Detect which cell encompasses the target text, then output its [x, y] center coordinate. 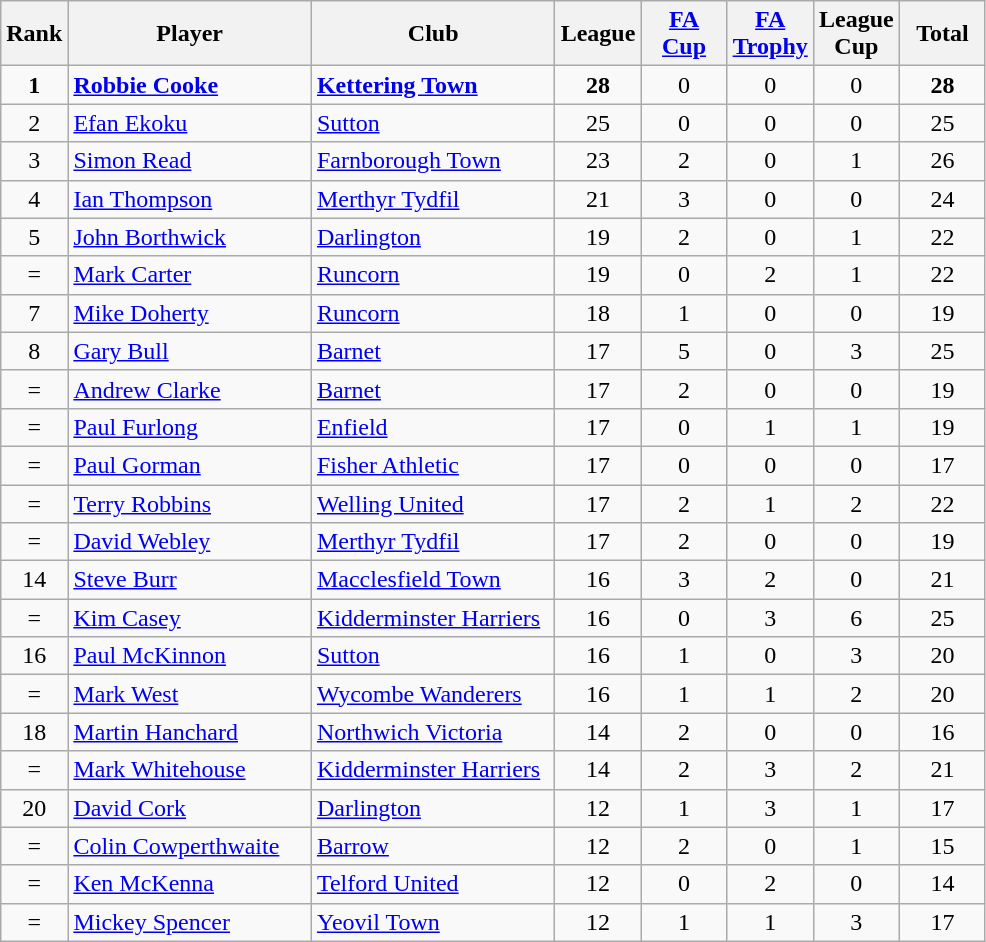
Simon Read [190, 161]
8 [34, 351]
Gary Bull [190, 351]
Barrow [433, 846]
League [598, 34]
FA Cup [684, 34]
Ken McKenna [190, 884]
Rank [34, 34]
Player [190, 34]
15 [942, 846]
David Cork [190, 808]
Kettering Town [433, 85]
Paul McKinnon [190, 656]
Northwich Victoria [433, 732]
24 [942, 199]
Total [942, 34]
Paul Gorman [190, 465]
Telford United [433, 884]
Mark Whitehouse [190, 770]
Welling United [433, 503]
Yeovil Town [433, 922]
Enfield [433, 427]
Ian Thompson [190, 199]
Mark West [190, 694]
Kim Casey [190, 618]
23 [598, 161]
John Borthwick [190, 237]
Mickey Spencer [190, 922]
Macclesfield Town [433, 580]
Colin Cowperthwaite [190, 846]
Steve Burr [190, 580]
4 [34, 199]
Paul Furlong [190, 427]
Efan Ekoku [190, 123]
Mike Doherty [190, 313]
7 [34, 313]
David Webley [190, 542]
Martin Hanchard [190, 732]
FA Trophy [770, 34]
League Cup [856, 34]
Mark Carter [190, 275]
Fisher Athletic [433, 465]
6 [856, 618]
Terry Robbins [190, 503]
Andrew Clarke [190, 389]
Club [433, 34]
Robbie Cooke [190, 85]
Wycombe Wanderers [433, 694]
26 [942, 161]
Farnborough Town [433, 161]
